Identify which cell holds the provided text, then report its [X, Y] central coordinate. 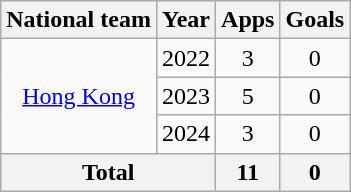
Year [186, 20]
Goals [315, 20]
Apps [248, 20]
National team [79, 20]
11 [248, 172]
Total [108, 172]
2024 [186, 134]
Hong Kong [79, 96]
2023 [186, 96]
2022 [186, 58]
5 [248, 96]
